Search for the cell housing the specified text and yield its (x, y) center coordinate. 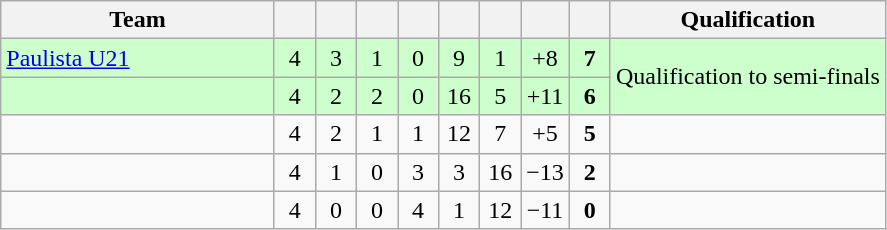
+8 (546, 58)
−13 (546, 172)
+5 (546, 134)
9 (460, 58)
Paulista U21 (138, 58)
−11 (546, 210)
Qualification to semi-finals (748, 77)
6 (590, 96)
+11 (546, 96)
Team (138, 20)
Qualification (748, 20)
